Find where the given text appears and provide that cell's center as [X, Y] coordinate. 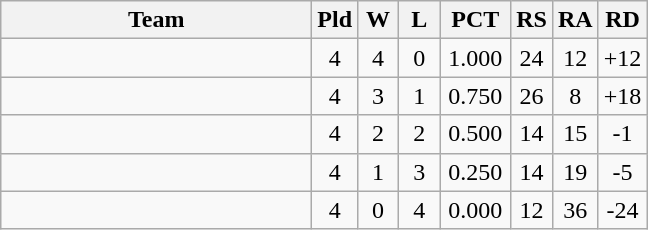
L [420, 20]
RA [575, 20]
0.750 [476, 96]
15 [575, 134]
-1 [622, 134]
19 [575, 172]
0.000 [476, 210]
24 [532, 58]
PCT [476, 20]
Pld [335, 20]
W [378, 20]
-5 [622, 172]
Team [156, 20]
+18 [622, 96]
+12 [622, 58]
1.000 [476, 58]
RS [532, 20]
RD [622, 20]
36 [575, 210]
8 [575, 96]
26 [532, 96]
0.500 [476, 134]
0.250 [476, 172]
-24 [622, 210]
